Return the (x, y) coordinate for the center point of the cell that contains the specified text.  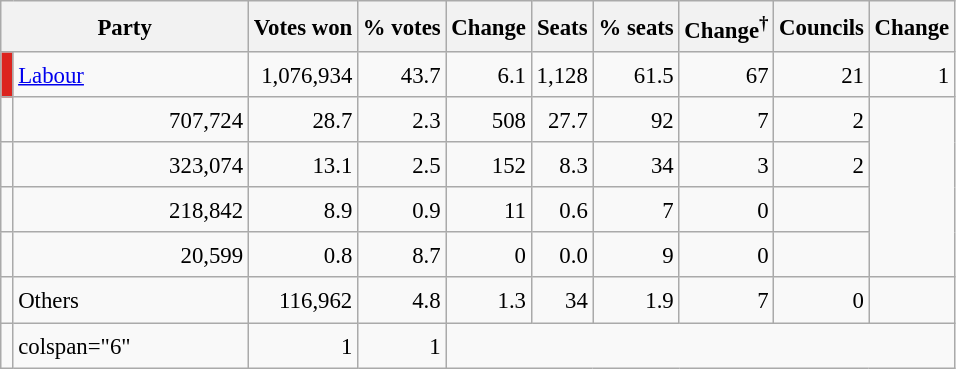
707,724 (131, 120)
0.8 (302, 254)
43.7 (402, 74)
67 (726, 74)
Seats (562, 26)
% votes (402, 26)
6.1 (488, 74)
colspan="6" (131, 346)
Labour (131, 74)
28.7 (302, 120)
3 (726, 164)
% seats (636, 26)
Councils (822, 26)
0.6 (562, 210)
92 (636, 120)
8.9 (302, 210)
9 (636, 254)
218,842 (131, 210)
0.0 (562, 254)
1,128 (562, 74)
20,599 (131, 254)
2.3 (402, 120)
4.8 (402, 300)
1.9 (636, 300)
27.7 (562, 120)
323,074 (131, 164)
Votes won (302, 26)
Party (125, 26)
8.7 (402, 254)
13.1 (302, 164)
1.3 (488, 300)
21 (822, 74)
116,962 (302, 300)
Change† (726, 26)
1,076,934 (302, 74)
0.9 (402, 210)
61.5 (636, 74)
508 (488, 120)
Others (131, 300)
152 (488, 164)
2.5 (402, 164)
8.3 (562, 164)
11 (488, 210)
